Pinpoint the cell where the given text exists, returning its [x, y] midpoint coordinate. 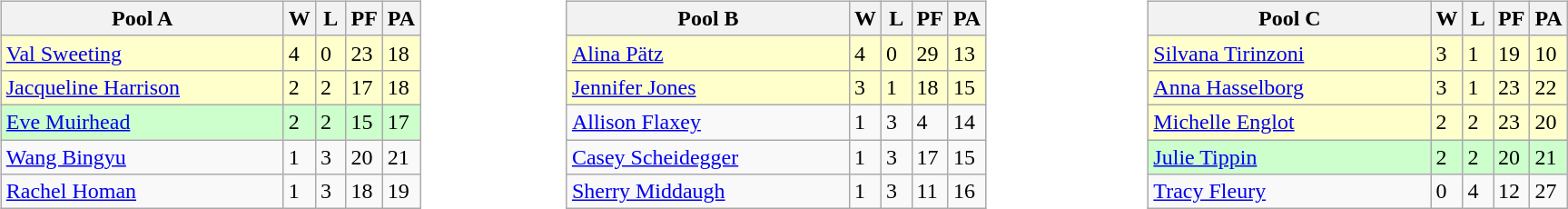
Eve Muirhead [142, 122]
29 [930, 53]
Alina Pätz [708, 53]
Jacqueline Harrison [142, 87]
Pool C [1289, 18]
27 [1549, 192]
22 [1549, 87]
Wang Bingyu [142, 157]
11 [930, 192]
Anna Hasselborg [1289, 87]
10 [1549, 53]
Julie Tippin [1289, 157]
Tracy Fleury [1289, 192]
Jennifer Jones [708, 87]
Sherry Middaugh [708, 192]
Rachel Homan [142, 192]
13 [966, 53]
16 [966, 192]
12 [1512, 192]
14 [966, 122]
Allison Flaxey [708, 122]
Casey Scheidegger [708, 157]
Pool A [142, 18]
Val Sweeting [142, 53]
Michelle Englot [1289, 122]
Silvana Tirinzoni [1289, 53]
Pool B [708, 18]
